Return [X, Y] of the center of cell containing provided text 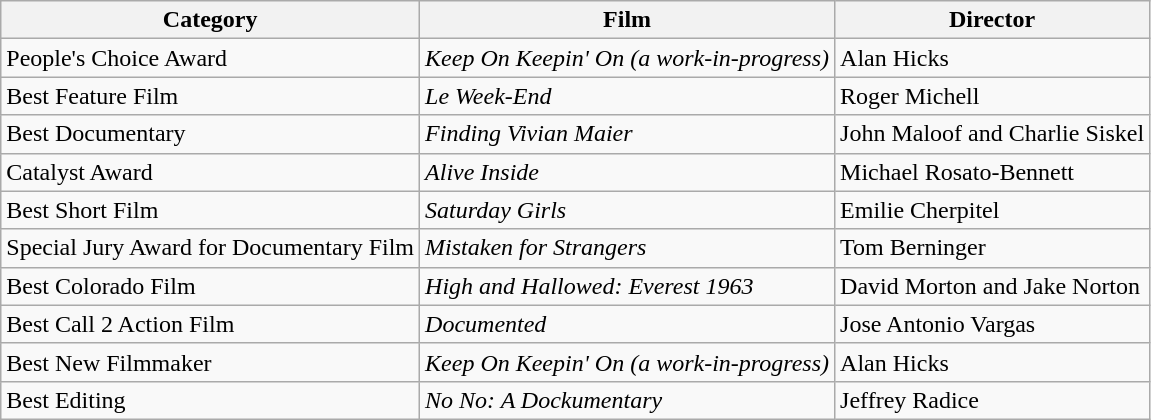
Best Editing [210, 400]
David Morton and Jake Norton [992, 286]
Saturday Girls [628, 210]
Emilie Cherpitel [992, 210]
Le Week-End [628, 96]
Best Feature Film [210, 96]
People's Choice Award [210, 58]
Special Jury Award for Documentary Film [210, 248]
Best Call 2 Action Film [210, 324]
Best New Filmmaker [210, 362]
High and Hallowed: Everest 1963 [628, 286]
Alive Inside [628, 172]
Film [628, 20]
Finding Vivian Maier [628, 134]
Best Documentary [210, 134]
Jose Antonio Vargas [992, 324]
Michael Rosato-Bennett [992, 172]
Best Short Film [210, 210]
John Maloof and Charlie Siskel [992, 134]
Jeffrey Radice [992, 400]
No No: A Dockumentary [628, 400]
Documented [628, 324]
Category [210, 20]
Mistaken for Strangers [628, 248]
Roger Michell [992, 96]
Best Colorado Film [210, 286]
Director [992, 20]
Catalyst Award [210, 172]
Tom Berninger [992, 248]
